Locate the cell with the specified text and output its (X, Y) center coordinate. 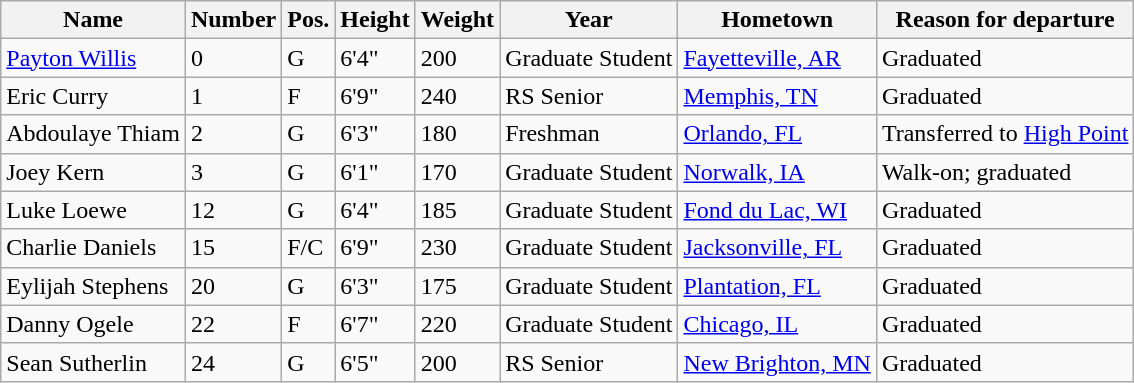
Norwalk, IA (777, 172)
Eylijah Stephens (94, 286)
Danny Ogele (94, 324)
22 (233, 324)
Number (233, 20)
20 (233, 286)
Chicago, IL (777, 324)
New Brighton, MN (777, 362)
175 (457, 286)
Name (94, 20)
220 (457, 324)
6'7" (375, 324)
1 (233, 96)
Pos. (308, 20)
2 (233, 134)
24 (233, 362)
Height (375, 20)
Charlie Daniels (94, 248)
185 (457, 210)
Memphis, TN (777, 96)
3 (233, 172)
12 (233, 210)
Abdoulaye Thiam (94, 134)
Fayetteville, AR (777, 58)
Orlando, FL (777, 134)
6'1" (375, 172)
230 (457, 248)
Luke Loewe (94, 210)
0 (233, 58)
Year (589, 20)
Weight (457, 20)
Walk-on; graduated (1005, 172)
Reason for departure (1005, 20)
180 (457, 134)
F/C (308, 248)
Transferred to High Point (1005, 134)
Freshman (589, 134)
Sean Sutherlin (94, 362)
Eric Curry (94, 96)
Jacksonville, FL (777, 248)
15 (233, 248)
Joey Kern (94, 172)
Hometown (777, 20)
6'5" (375, 362)
240 (457, 96)
Payton Willis (94, 58)
170 (457, 172)
Fond du Lac, WI (777, 210)
Plantation, FL (777, 286)
